Locate the cell with the specified text and output its [X, Y] center coordinate. 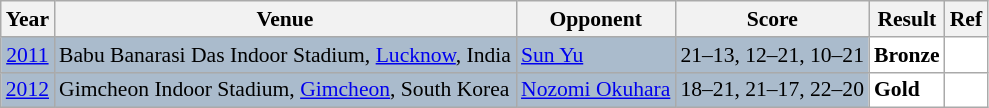
Year [28, 19]
Gimcheon Indoor Stadium, Gimcheon, South Korea [285, 90]
Sun Yu [596, 55]
2011 [28, 55]
Babu Banarasi Das Indoor Stadium, Lucknow, India [285, 55]
18–21, 21–17, 22–20 [772, 90]
2012 [28, 90]
Score [772, 19]
Bronze [907, 55]
Result [907, 19]
Venue [285, 19]
21–13, 12–21, 10–21 [772, 55]
Ref [966, 19]
Nozomi Okuhara [596, 90]
Gold [907, 90]
Opponent [596, 19]
